Identify which cell holds the provided text, then report its [X, Y] central coordinate. 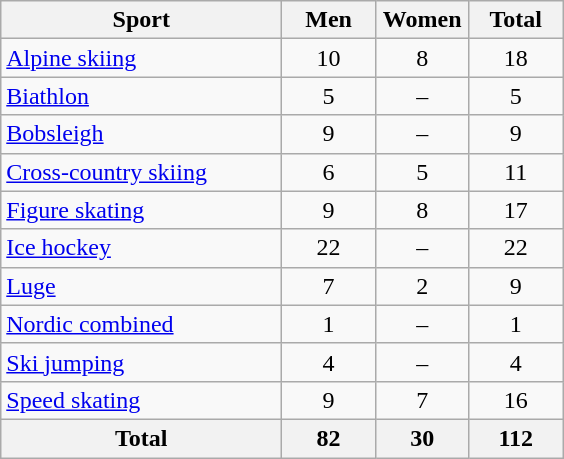
Ski jumping [142, 362]
6 [329, 172]
82 [329, 438]
Biathlon [142, 96]
10 [329, 58]
Luge [142, 286]
18 [516, 58]
30 [422, 438]
Women [422, 20]
16 [516, 400]
17 [516, 210]
Bobsleigh [142, 134]
Cross-country skiing [142, 172]
11 [516, 172]
Alpine skiing [142, 58]
Men [329, 20]
2 [422, 286]
Figure skating [142, 210]
Nordic combined [142, 324]
Sport [142, 20]
Speed skating [142, 400]
Ice hockey [142, 248]
112 [516, 438]
